From the cell containing the given text, extract its center point as [x, y] coordinate. 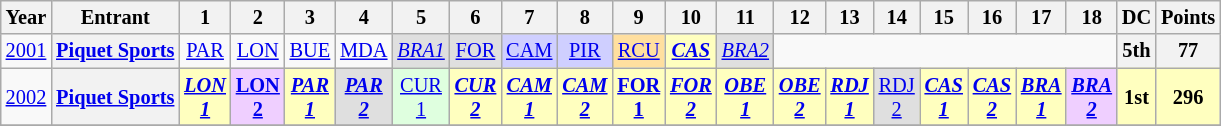
9 [638, 17]
5th [1136, 51]
MDA [364, 51]
6 [476, 17]
LON [258, 51]
PAR [205, 51]
RDJ2 [897, 97]
CAS1 [944, 97]
3 [310, 17]
10 [691, 17]
12 [800, 17]
Year [26, 17]
RCU [638, 51]
CAS2 [992, 97]
CAM2 [584, 97]
17 [1041, 17]
CUR1 [420, 97]
2002 [26, 97]
FOR2 [691, 97]
LON2 [258, 97]
296 [1188, 97]
4 [364, 17]
13 [849, 17]
FOR1 [638, 97]
11 [746, 17]
8 [584, 17]
PIR [584, 51]
14 [897, 17]
77 [1188, 51]
CAS [691, 51]
PAR1 [310, 97]
LON1 [205, 97]
DC [1136, 17]
RDJ1 [849, 97]
Points [1188, 17]
OBE1 [746, 97]
BUE [310, 51]
15 [944, 17]
Entrant [115, 17]
2 [258, 17]
1 [205, 17]
18 [1091, 17]
OBE2 [800, 97]
7 [529, 17]
1st [1136, 97]
2001 [26, 51]
16 [992, 17]
CAM1 [529, 97]
FOR [476, 51]
PAR2 [364, 97]
CUR2 [476, 97]
5 [420, 17]
CAM [529, 51]
